Extract the (x, y) coordinate from the center of the cell holding the provided text.  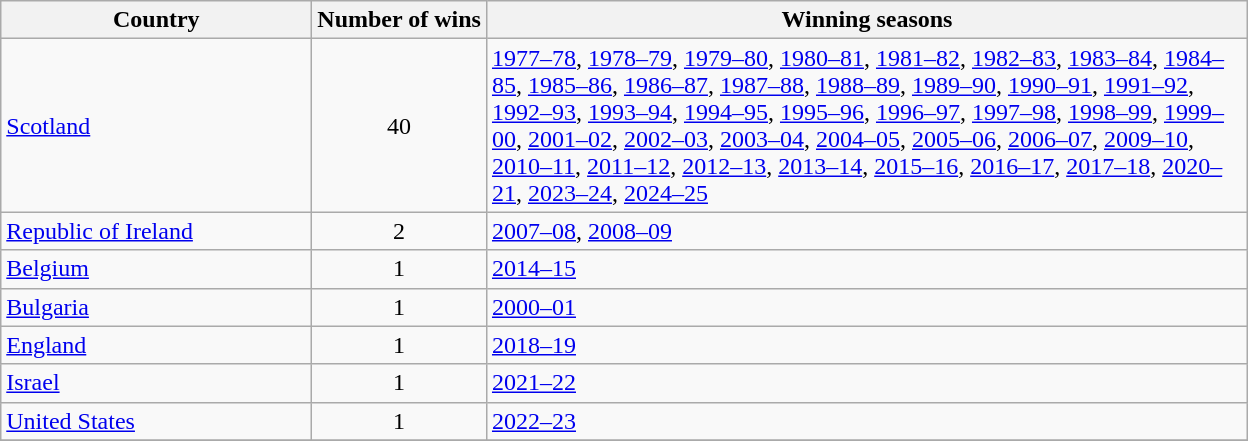
Winning seasons (866, 20)
Scotland (156, 126)
2014–15 (866, 269)
2018–19 (866, 345)
United States (156, 421)
Bulgaria (156, 307)
England (156, 345)
40 (400, 126)
Belgium (156, 269)
2021–22 (866, 383)
2 (400, 231)
Country (156, 20)
Number of wins (400, 20)
2007–08, 2008–09 (866, 231)
2022–23 (866, 421)
Republic of Ireland (156, 231)
2000–01 (866, 307)
Israel (156, 383)
